Return [X, Y] of the center of cell containing provided text 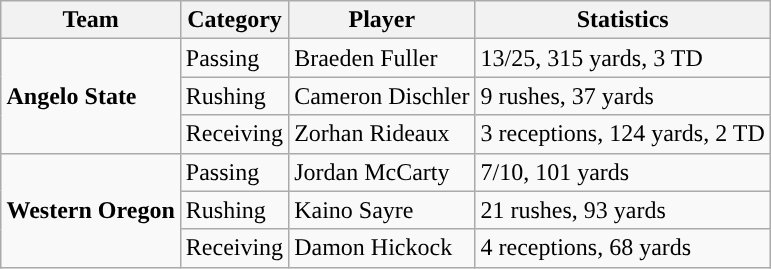
Braeden Fuller [382, 58]
13/25, 315 yards, 3 TD [622, 58]
Team [90, 20]
Cameron Dischler [382, 96]
3 receptions, 124 yards, 2 TD [622, 134]
Western Oregon [90, 210]
Kaino Sayre [382, 210]
Category [234, 20]
Jordan McCarty [382, 172]
Angelo State [90, 96]
Damon Hickock [382, 248]
9 rushes, 37 yards [622, 96]
4 receptions, 68 yards [622, 248]
Player [382, 20]
Statistics [622, 20]
7/10, 101 yards [622, 172]
Zorhan Rideaux [382, 134]
21 rushes, 93 yards [622, 210]
